From the cell containing the given text, extract its center point as (X, Y) coordinate. 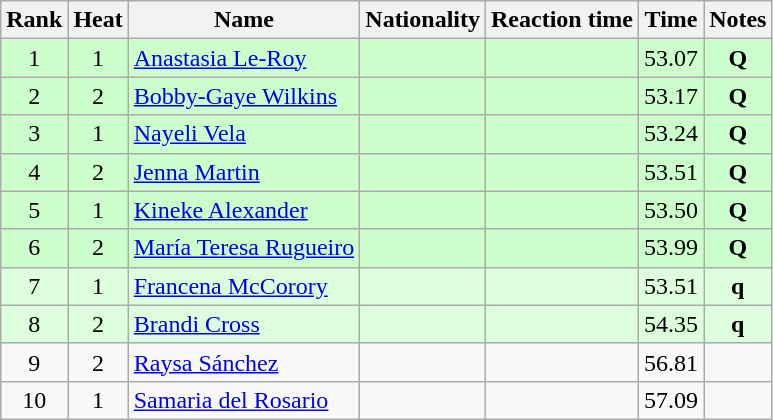
Rank (34, 20)
Name (244, 20)
María Teresa Rugueiro (244, 248)
9 (34, 362)
3 (34, 134)
10 (34, 400)
4 (34, 172)
7 (34, 286)
Francena McCorory (244, 286)
Jenna Martin (244, 172)
53.07 (672, 58)
Raysa Sánchez (244, 362)
6 (34, 248)
53.50 (672, 210)
54.35 (672, 324)
53.24 (672, 134)
Nayeli Vela (244, 134)
Reaction time (562, 20)
53.17 (672, 96)
56.81 (672, 362)
Anastasia Le-Roy (244, 58)
Heat (98, 20)
Nationality (423, 20)
53.99 (672, 248)
8 (34, 324)
Time (672, 20)
Bobby-Gaye Wilkins (244, 96)
57.09 (672, 400)
Notes (738, 20)
Brandi Cross (244, 324)
Kineke Alexander (244, 210)
Samaria del Rosario (244, 400)
5 (34, 210)
